Search for the cell housing the specified text and yield its (X, Y) center coordinate. 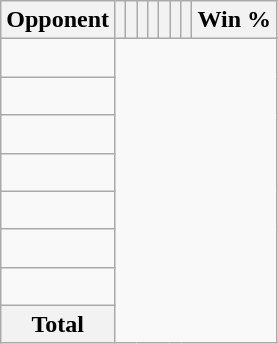
Win % (234, 20)
Total (58, 324)
Opponent (58, 20)
